From the cell containing the given text, extract its center point as (X, Y) coordinate. 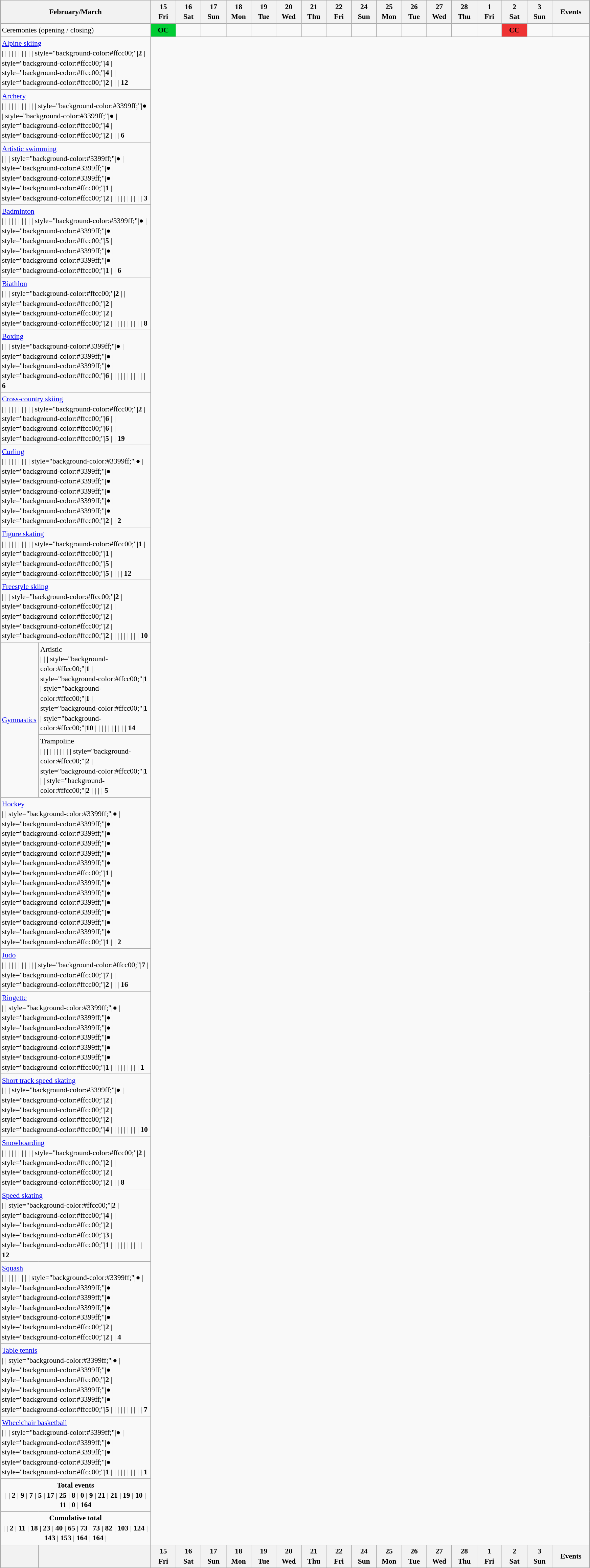
OC (163, 30)
February/March (76, 12)
Total events| | 2 | 9 | 7 | 5 | 17 | 25 | 8 | 0 | 9 | 21 | 21 | 19 | 10 | 11 | 0 | 164 (76, 1495)
Gymnastics (20, 720)
Cumulative total| | 2 | 11 | 18 | 23 | 40 | 65 | 73 | 73 | 82 | 103 | 124 | 143 | 153 | 164 | 164 | (76, 1528)
Judo| | | | | | | | | | | style="background-color:#ffcc00;"|7 | style="background-color:#ffcc00;"|7 | | style="background-color:#ffcc00;"|2 | | | 16 (76, 970)
Ceremonies (opening / closing) (76, 30)
CC (515, 30)
